Output the [x, y] coordinate of the center of the cell containing the given text.  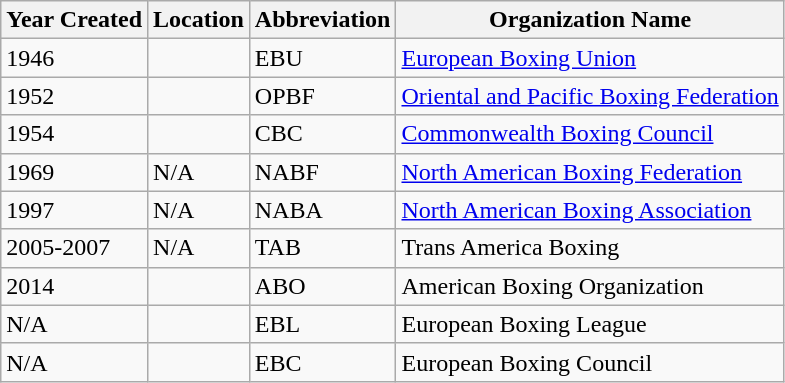
American Boxing Organization [590, 286]
2014 [74, 286]
North American Boxing Federation [590, 172]
EBL [322, 324]
EBC [322, 362]
EBU [322, 58]
European Boxing Council [590, 362]
Abbreviation [322, 20]
North American Boxing Association [590, 210]
European Boxing Union [590, 58]
Year Created [74, 20]
Organization Name [590, 20]
CBC [322, 134]
2005-2007 [74, 248]
Trans America Boxing [590, 248]
European Boxing League [590, 324]
NABF [322, 172]
Commonwealth Boxing Council [590, 134]
Location [199, 20]
ABO [322, 286]
1946 [74, 58]
1997 [74, 210]
1952 [74, 96]
OPBF [322, 96]
1969 [74, 172]
NABA [322, 210]
Oriental and Pacific Boxing Federation [590, 96]
TAB [322, 248]
1954 [74, 134]
